Capture the cell that displays the provided text and extract its (X, Y) central coordinate. 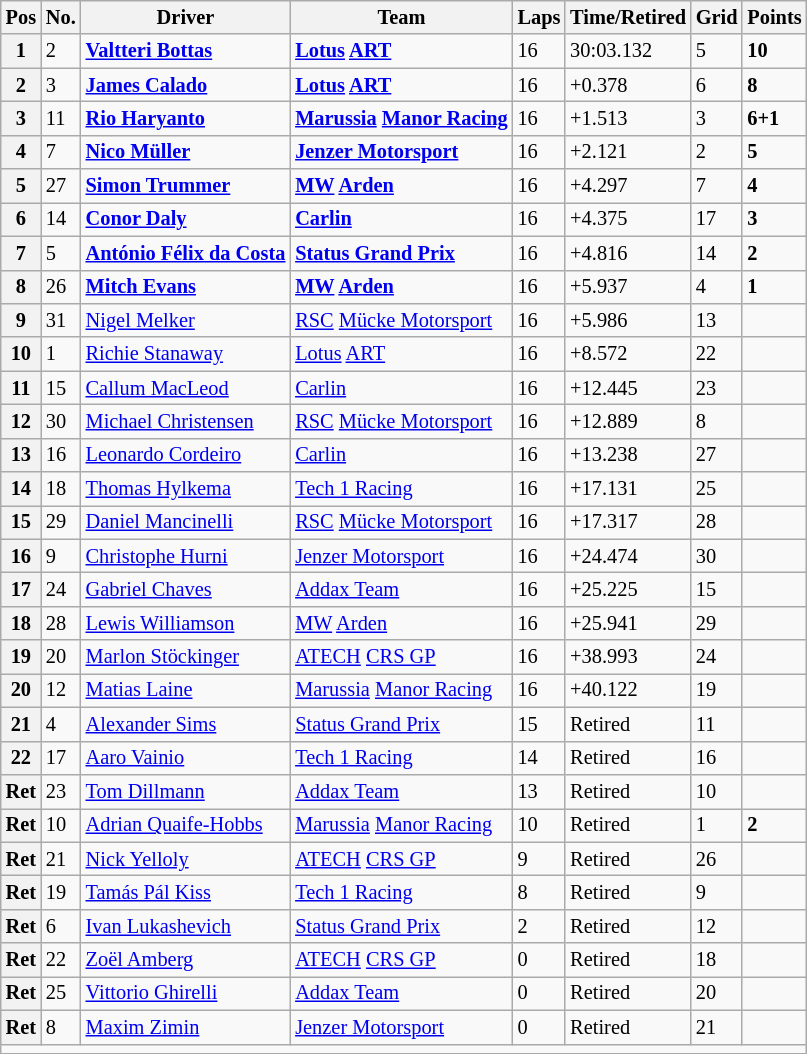
30:03.132 (628, 51)
Points (774, 17)
James Calado (186, 85)
+12.889 (628, 421)
Tom Dillmann (186, 791)
Thomas Hylkema (186, 489)
Time/Retired (628, 17)
+2.121 (628, 152)
Gabriel Chaves (186, 589)
Alexander Sims (186, 724)
Ivan Lukashevich (186, 926)
Nigel Melker (186, 320)
No. (61, 17)
+4.816 (628, 253)
Adrian Quaife-Hobbs (186, 825)
Nico Müller (186, 152)
+17.317 (628, 522)
+4.297 (628, 186)
6+1 (774, 118)
Leonardo Cordeiro (186, 455)
Rio Haryanto (186, 118)
Team (401, 17)
+40.122 (628, 690)
Maxim Zimin (186, 1027)
+25.941 (628, 623)
Richie Stanaway (186, 354)
Tamás Pál Kiss (186, 892)
Grid (717, 17)
+0.378 (628, 85)
Simon Trummer (186, 186)
Callum MacLeod (186, 388)
+5.937 (628, 287)
+25.225 (628, 589)
Christophe Hurni (186, 556)
Matias Laine (186, 690)
Mitch Evans (186, 287)
+1.513 (628, 118)
+4.375 (628, 219)
+38.993 (628, 657)
Lewis Williamson (186, 623)
+12.445 (628, 388)
Michael Christensen (186, 421)
31 (61, 320)
Laps (540, 17)
António Félix da Costa (186, 253)
Daniel Mancinelli (186, 522)
+13.238 (628, 455)
Conor Daly (186, 219)
+5.986 (628, 320)
Valtteri Bottas (186, 51)
Nick Yelloly (186, 859)
+17.131 (628, 489)
Marlon Stöckinger (186, 657)
Zoël Amberg (186, 960)
Pos (21, 17)
+24.474 (628, 556)
Aaro Vainio (186, 758)
Vittorio Ghirelli (186, 993)
+8.572 (628, 354)
Driver (186, 17)
